Return [X, Y] of the center of cell containing provided text 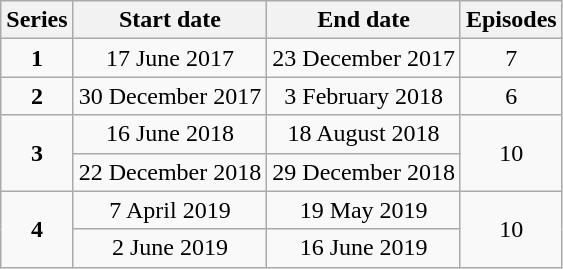
18 August 2018 [364, 134]
3 [37, 153]
16 June 2019 [364, 248]
16 June 2018 [170, 134]
2 June 2019 [170, 248]
Episodes [511, 20]
7 [511, 58]
22 December 2018 [170, 172]
19 May 2019 [364, 210]
2 [37, 96]
1 [37, 58]
Series [37, 20]
3 February 2018 [364, 96]
17 June 2017 [170, 58]
7 April 2019 [170, 210]
6 [511, 96]
4 [37, 229]
29 December 2018 [364, 172]
30 December 2017 [170, 96]
23 December 2017 [364, 58]
End date [364, 20]
Start date [170, 20]
